Find where the given text appears and provide that cell's center as (X, Y) coordinate. 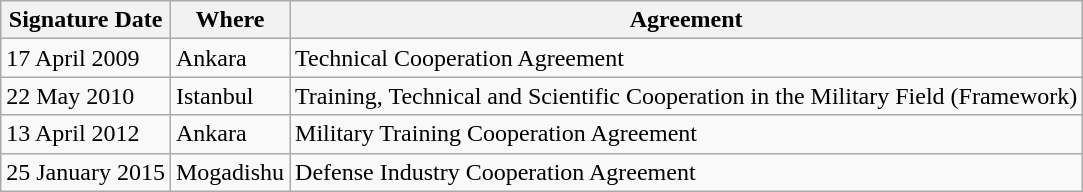
Agreement (686, 20)
Defense Industry Cooperation Agreement (686, 172)
17 April 2009 (86, 58)
Training, Technical and Scientific Cooperation in the Military Field (Framework) (686, 96)
22 May 2010 (86, 96)
25 January 2015 (86, 172)
Istanbul (230, 96)
Signature Date (86, 20)
Where (230, 20)
Technical Cooperation Agreement (686, 58)
Mogadishu (230, 172)
13 April 2012 (86, 134)
Military Training Cooperation Agreement (686, 134)
